From the cell containing the given text, extract its center point as [X, Y] coordinate. 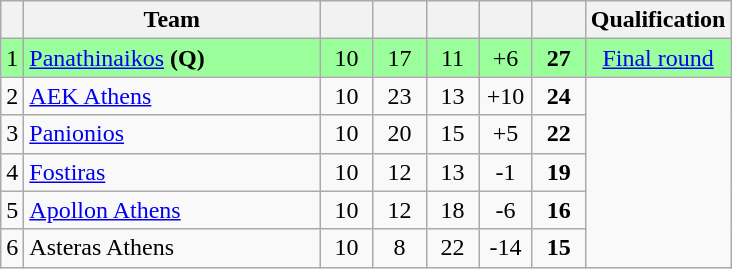
8 [400, 248]
17 [400, 58]
Panionios [172, 134]
-14 [506, 248]
24 [558, 96]
27 [558, 58]
Qualification [658, 20]
20 [400, 134]
+6 [506, 58]
6 [12, 248]
Panathinaikos (Q) [172, 58]
Apollon Athens [172, 210]
4 [12, 172]
19 [558, 172]
-1 [506, 172]
3 [12, 134]
-6 [506, 210]
+5 [506, 134]
Team [172, 20]
5 [12, 210]
Asteras Athens [172, 248]
AEK Athens [172, 96]
18 [452, 210]
16 [558, 210]
Fostiras [172, 172]
23 [400, 96]
Final round [658, 58]
1 [12, 58]
+10 [506, 96]
11 [452, 58]
2 [12, 96]
